Locate the cell with the specified text and output its (x, y) center coordinate. 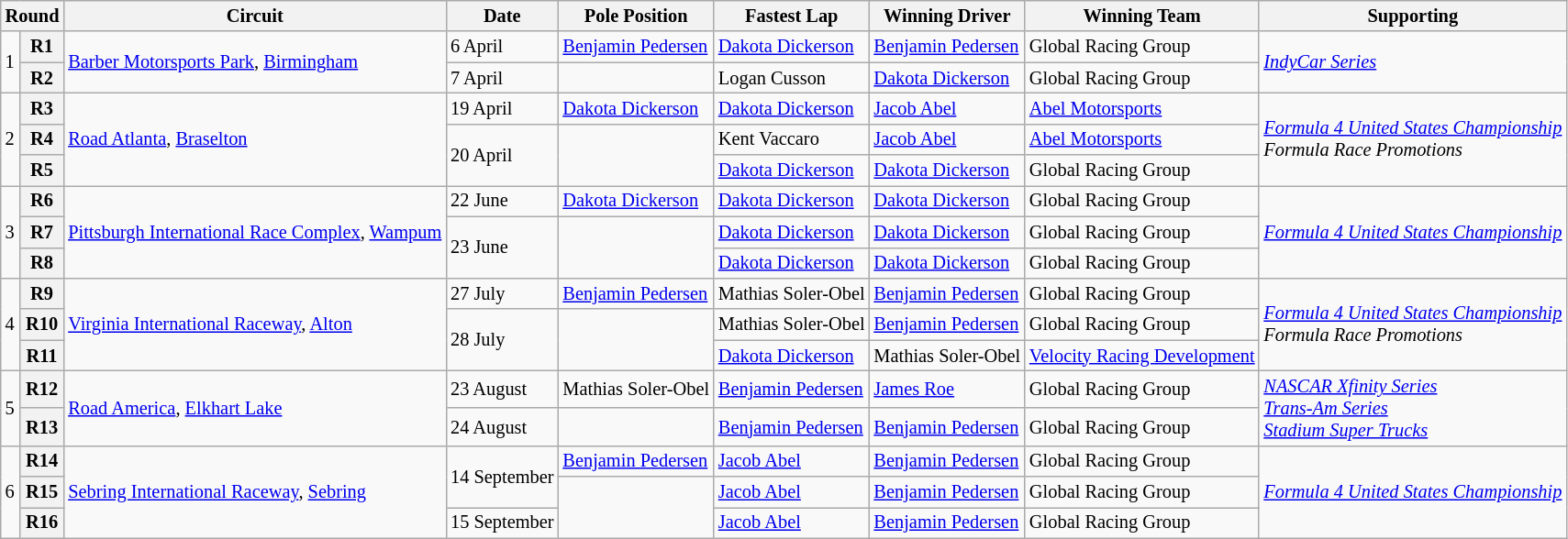
Velocity Racing Development (1141, 356)
R6 (42, 201)
Fastest Lap (792, 16)
R8 (42, 263)
6 April (502, 47)
23 June (502, 247)
3 (11, 231)
14 September (502, 477)
Barber Motorsports Park, Birmingham (255, 62)
James Roe (948, 389)
Logan Cusson (792, 78)
R13 (42, 427)
Circuit (255, 16)
Winning Driver (948, 16)
R5 (42, 170)
R16 (42, 522)
Round (33, 16)
R14 (42, 461)
27 July (502, 293)
NASCAR Xfinity SeriesTrans-Am SeriesStadium Super Trucks (1413, 408)
Date (502, 16)
22 June (502, 201)
R12 (42, 389)
Winning Team (1141, 16)
Supporting (1413, 16)
R15 (42, 492)
24 August (502, 427)
1 (11, 62)
R1 (42, 47)
Sebring International Raceway, Sebring (255, 491)
6 (11, 491)
R11 (42, 356)
Road Atlanta, Braselton (255, 139)
Road America, Elkhart Lake (255, 408)
7 April (502, 78)
2 (11, 139)
20 April (502, 154)
4 (11, 324)
Kent Vaccaro (792, 139)
Pittsburgh International Race Complex, Wampum (255, 231)
Virginia International Raceway, Alton (255, 324)
28 July (502, 339)
R7 (42, 232)
R4 (42, 139)
IndyCar Series (1413, 62)
R9 (42, 293)
R3 (42, 108)
5 (11, 408)
R2 (42, 78)
19 April (502, 108)
23 August (502, 389)
Pole Position (636, 16)
15 September (502, 522)
R10 (42, 324)
